Return (x, y) of the center of cell containing provided text 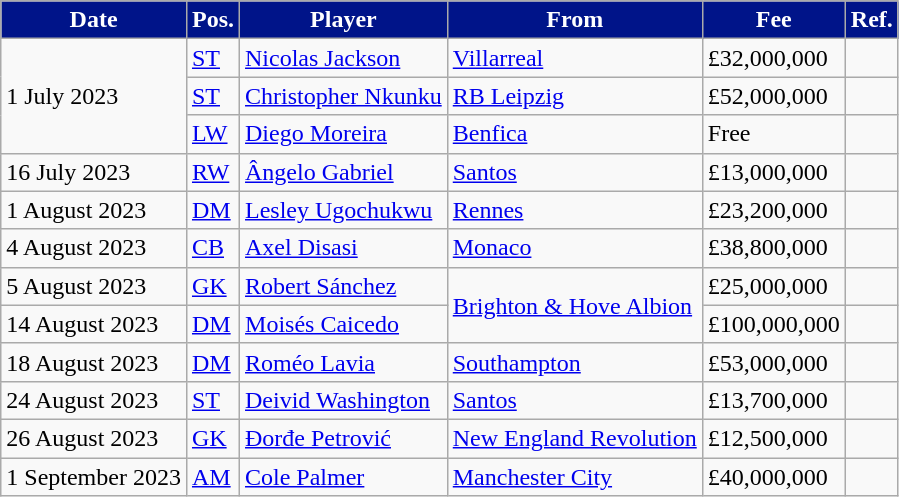
Lesley Ugochukwu (344, 210)
Player (344, 20)
Axel Disasi (344, 248)
LW (212, 134)
Christopher Nkunku (344, 96)
£25,000,000 (774, 286)
£100,000,000 (774, 324)
Ângelo Gabriel (344, 172)
24 August 2023 (94, 400)
£40,000,000 (774, 477)
Cole Palmer (344, 477)
4 August 2023 (94, 248)
14 August 2023 (94, 324)
£13,000,000 (774, 172)
Đorđe Petrović (344, 438)
£52,000,000 (774, 96)
£13,700,000 (774, 400)
1 September 2023 (94, 477)
Roméo Lavia (344, 362)
£12,500,000 (774, 438)
Fee (774, 20)
Benfica (574, 134)
Manchester City (574, 477)
Deivid Washington (344, 400)
Villarreal (574, 58)
Brighton & Hove Albion (574, 305)
Diego Moreira (344, 134)
CB (212, 248)
Free (774, 134)
£53,000,000 (774, 362)
16 July 2023 (94, 172)
18 August 2023 (94, 362)
1 August 2023 (94, 210)
£23,200,000 (774, 210)
Nicolas Jackson (344, 58)
New England Revolution (574, 438)
RW (212, 172)
Moisés Caicedo (344, 324)
1 July 2023 (94, 96)
RB Leipzig (574, 96)
AM (212, 477)
Ref. (872, 20)
Rennes (574, 210)
26 August 2023 (94, 438)
£32,000,000 (774, 58)
Robert Sánchez (344, 286)
5 August 2023 (94, 286)
Monaco (574, 248)
Southampton (574, 362)
From (574, 20)
£38,800,000 (774, 248)
Date (94, 20)
Pos. (212, 20)
